Locate the cell with the specified text and output its [X, Y] center coordinate. 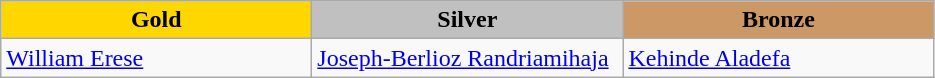
Silver [468, 20]
Bronze [778, 20]
Joseph-Berlioz Randriamihaja [468, 58]
Gold [156, 20]
William Erese [156, 58]
Kehinde Aladefa [778, 58]
